Return the [X, Y] coordinate for the center point of the cell that contains the specified text.  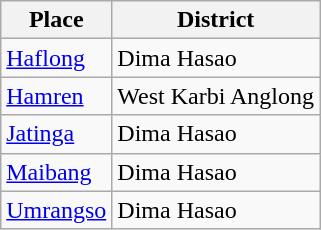
Haflong [56, 58]
Umrangso [56, 210]
Place [56, 20]
District [216, 20]
Jatinga [56, 134]
Maibang [56, 172]
West Karbi Anglong [216, 96]
Hamren [56, 96]
